For the text-containing cell, return its midpoint in [X, Y] coordinate format. 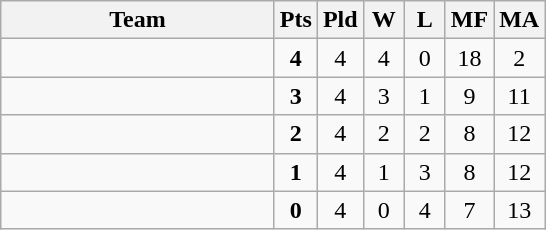
18 [469, 58]
Pld [340, 20]
W [384, 20]
7 [469, 210]
MF [469, 20]
13 [520, 210]
L [424, 20]
Pts [296, 20]
9 [469, 96]
11 [520, 96]
MA [520, 20]
Team [138, 20]
